Return (x, y) of the center of cell containing provided text 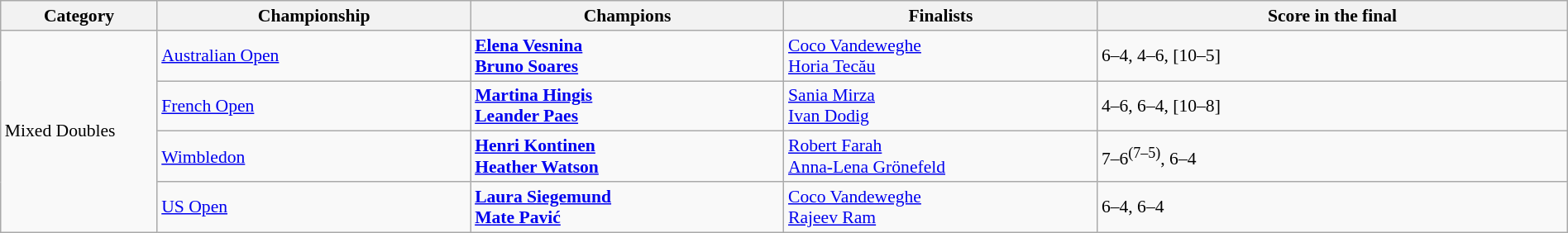
Champions (627, 16)
US Open (314, 207)
Henri Kontinen Heather Watson (627, 157)
6–4, 4–6, [10–5] (1332, 56)
Category (79, 16)
Coco Vandeweghe Horia Tecău (941, 56)
Finalists (941, 16)
Coco Vandeweghe Rajeev Ram (941, 207)
6–4, 6–4 (1332, 207)
Laura Siegemund Mate Pavić (627, 207)
Elena Vesnina Bruno Soares (627, 56)
7–6(7–5), 6–4 (1332, 157)
4–6, 6–4, [10–8] (1332, 106)
Sania Mirza Ivan Dodig (941, 106)
Championship (314, 16)
Martina Hingis Leander Paes (627, 106)
Mixed Doubles (79, 131)
Wimbledon (314, 157)
Australian Open (314, 56)
Score in the final (1332, 16)
French Open (314, 106)
Robert Farah Anna-Lena Grönefeld (941, 157)
